Locate the cell with the specified text and output its [x, y] center coordinate. 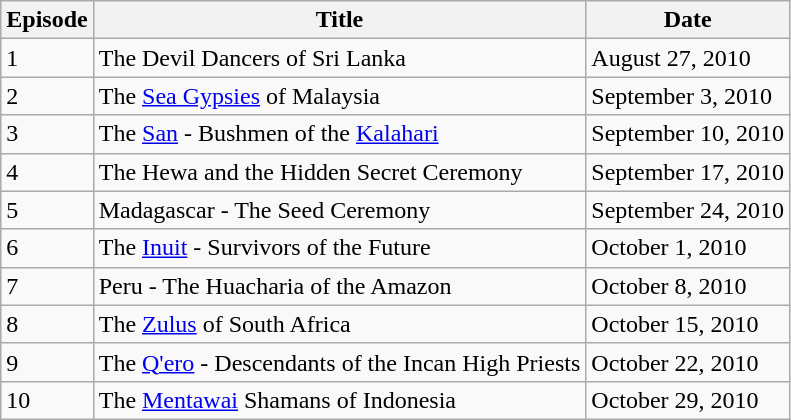
Episode [47, 20]
Title [340, 20]
October 22, 2010 [688, 362]
October 29, 2010 [688, 400]
September 17, 2010 [688, 172]
7 [47, 286]
Date [688, 20]
September 24, 2010 [688, 210]
3 [47, 134]
August 27, 2010 [688, 58]
Madagascar - The Seed Ceremony [340, 210]
Peru - The Huacharia of the Amazon [340, 286]
The San - Bushmen of the Kalahari [340, 134]
1 [47, 58]
The Inuit - Survivors of the Future [340, 248]
The Q'ero - Descendants of the Incan High Priests [340, 362]
October 8, 2010 [688, 286]
October 1, 2010 [688, 248]
2 [47, 96]
The Hewa and the Hidden Secret Ceremony [340, 172]
6 [47, 248]
10 [47, 400]
The Zulus of South Africa [340, 324]
October 15, 2010 [688, 324]
September 10, 2010 [688, 134]
4 [47, 172]
The Sea Gypsies of Malaysia [340, 96]
5 [47, 210]
8 [47, 324]
The Devil Dancers of Sri Lanka [340, 58]
September 3, 2010 [688, 96]
The Mentawai Shamans of Indonesia [340, 400]
9 [47, 362]
